Identify which cell holds the provided text, then report its (x, y) central coordinate. 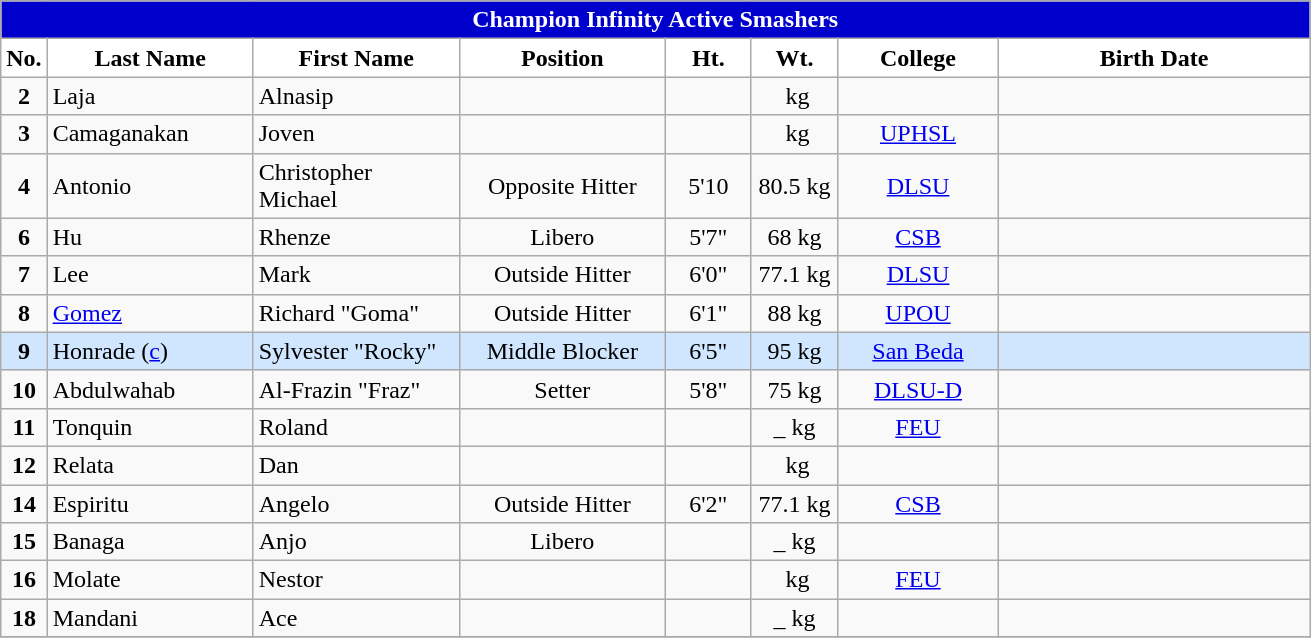
75 kg (794, 389)
First Name (356, 58)
Lee (150, 275)
Middle Blocker (562, 351)
88 kg (794, 313)
Sylvester "Rocky" (356, 351)
7 (24, 275)
11 (24, 427)
8 (24, 313)
Joven (356, 134)
Mark (356, 275)
Roland (356, 427)
Richard "Goma" (356, 313)
95 kg (794, 351)
Christopher Michael (356, 186)
68 kg (794, 237)
Wt. (794, 58)
80.5 kg (794, 186)
Last Name (150, 58)
Position (562, 58)
Camaganakan (150, 134)
Ace (356, 618)
UPHSL (918, 134)
Nestor (356, 580)
Antonio (150, 186)
Birth Date (1154, 58)
5'10 (708, 186)
10 (24, 389)
Banaga (150, 542)
5'7" (708, 237)
6'5" (708, 351)
12 (24, 465)
6'0" (708, 275)
College (918, 58)
Dan (356, 465)
18 (24, 618)
Abdulwahab (150, 389)
9 (24, 351)
No. (24, 58)
Ht. (708, 58)
6'1" (708, 313)
Relata (150, 465)
Champion Infinity Active Smashers (656, 20)
4 (24, 186)
Mandani (150, 618)
Setter (562, 389)
15 (24, 542)
Honrade (c) (150, 351)
6'2" (708, 503)
Opposite Hitter (562, 186)
San Beda (918, 351)
3 (24, 134)
UPOU (918, 313)
Gomez (150, 313)
Angelo (356, 503)
6 (24, 237)
5'8" (708, 389)
DLSU-D (918, 389)
Rhenze (356, 237)
Laja (150, 96)
Molate (150, 580)
Al-Frazin "Fraz" (356, 389)
Alnasip (356, 96)
16 (24, 580)
Espiritu (150, 503)
Tonquin (150, 427)
Hu (150, 237)
14 (24, 503)
2 (24, 96)
Anjo (356, 542)
